Capture the cell that displays the provided text and extract its [X, Y] central coordinate. 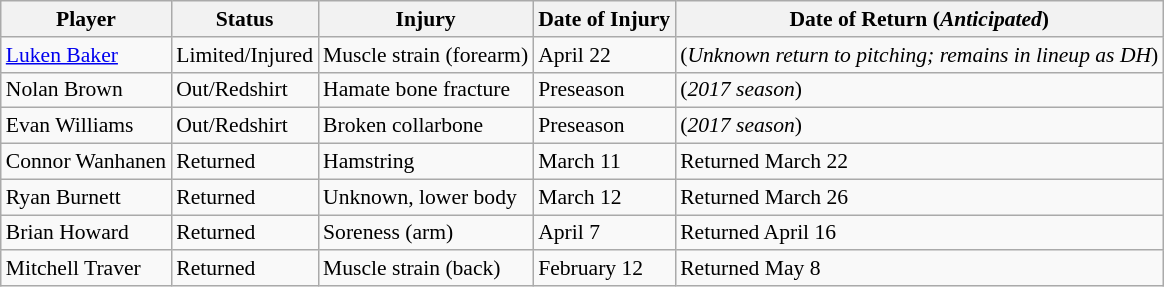
Ryan Burnett [86, 197]
Status [244, 19]
March 11 [604, 162]
April 7 [604, 233]
(Unknown return to pitching; remains in lineup as DH) [919, 55]
Returned April 16 [919, 233]
Hamstring [426, 162]
Connor Wanhanen [86, 162]
Hamate bone fracture [426, 90]
Unknown, lower body [426, 197]
Player [86, 19]
Returned March 22 [919, 162]
Muscle strain (back) [426, 269]
Date of Return (Anticipated) [919, 19]
Limited/Injured [244, 55]
April 22 [604, 55]
March 12 [604, 197]
Returned May 8 [919, 269]
Evan Williams [86, 126]
Returned March 26 [919, 197]
Nolan Brown [86, 90]
Brian Howard [86, 233]
Muscle strain (forearm) [426, 55]
Mitchell Traver [86, 269]
Soreness (arm) [426, 233]
Date of Injury [604, 19]
Luken Baker [86, 55]
Injury [426, 19]
Broken collarbone [426, 126]
February 12 [604, 269]
